For the text-containing cell, return its midpoint in [X, Y] coordinate format. 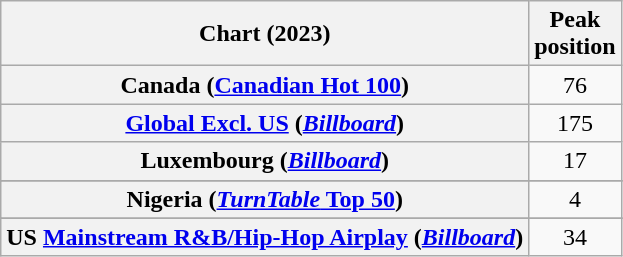
Luxembourg (Billboard) [265, 161]
76 [575, 85]
Global Excl. US (Billboard) [265, 123]
Peakposition [575, 34]
Chart (2023) [265, 34]
Canada (Canadian Hot 100) [265, 85]
175 [575, 123]
17 [575, 161]
US Mainstream R&B/Hip-Hop Airplay (Billboard) [265, 237]
Nigeria (TurnTable Top 50) [265, 199]
34 [575, 237]
4 [575, 199]
